Locate the cell with the specified text and output its (x, y) center coordinate. 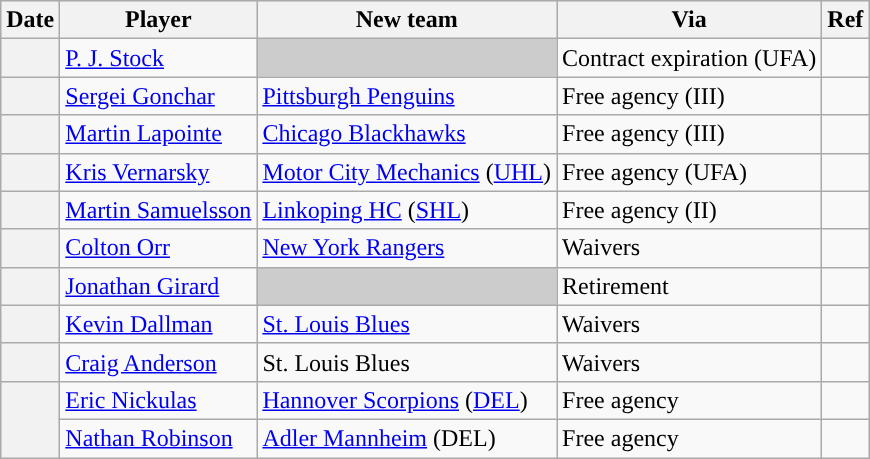
Kevin Dallman (158, 324)
Retirement (690, 286)
Chicago Blackhawks (407, 134)
Nathan Robinson (158, 438)
P. J. Stock (158, 58)
Linkoping HC (SHL) (407, 210)
Colton Orr (158, 248)
Craig Anderson (158, 362)
Free agency (UFA) (690, 172)
Sergei Gonchar (158, 96)
Motor City Mechanics (UHL) (407, 172)
Martin Samuelsson (158, 210)
Hannover Scorpions (DEL) (407, 400)
Date (30, 20)
Pittsburgh Penguins (407, 96)
New team (407, 20)
Adler Mannheim (DEL) (407, 438)
Kris Vernarsky (158, 172)
Ref (846, 20)
New York Rangers (407, 248)
Contract expiration (UFA) (690, 58)
Martin Lapointe (158, 134)
Free agency (II) (690, 210)
Jonathan Girard (158, 286)
Eric Nickulas (158, 400)
Player (158, 20)
Via (690, 20)
